For the text-containing cell, return its midpoint in [X, Y] coordinate format. 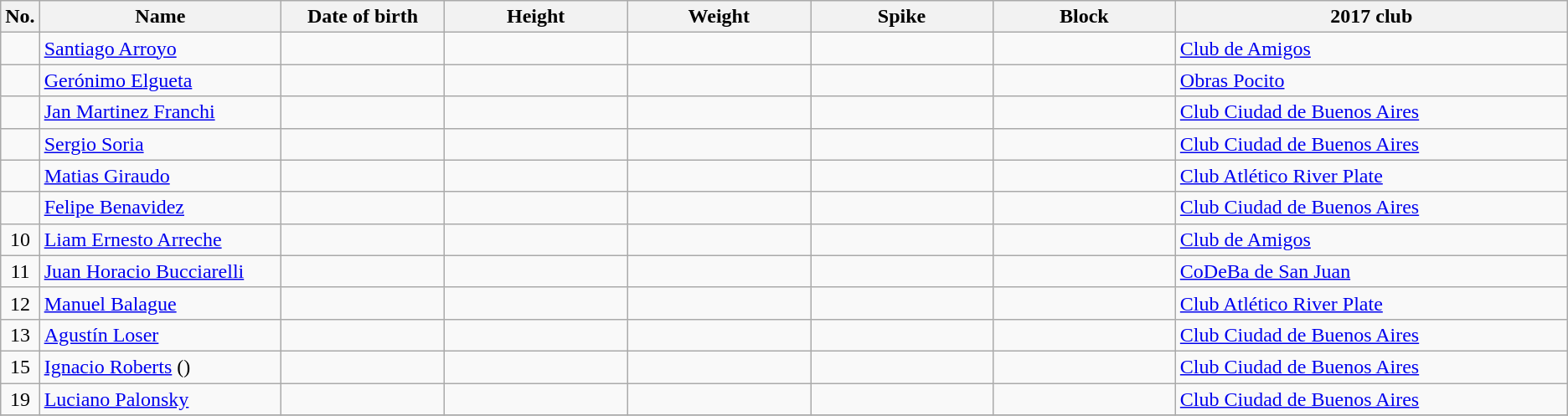
Sergio Soria [160, 144]
Spike [902, 17]
10 [20, 239]
Height [535, 17]
Block [1084, 17]
Luciano Palonsky [160, 399]
Liam Ernesto Arreche [160, 239]
No. [20, 17]
Gerónimo Elgueta [160, 80]
Felipe Benavidez [160, 208]
12 [20, 303]
Name [160, 17]
15 [20, 367]
Manuel Balague [160, 303]
Weight [719, 17]
Santiago Arroyo [160, 49]
2017 club [1371, 17]
Matias Giraudo [160, 176]
Ignacio Roberts () [160, 367]
Juan Horacio Bucciarelli [160, 271]
Agustín Loser [160, 335]
Date of birth [364, 17]
19 [20, 399]
Obras Pocito [1371, 80]
Jan Martinez Franchi [160, 112]
13 [20, 335]
11 [20, 271]
CoDeBa de San Juan [1371, 271]
